Identify which cell holds the provided text, then report its (X, Y) central coordinate. 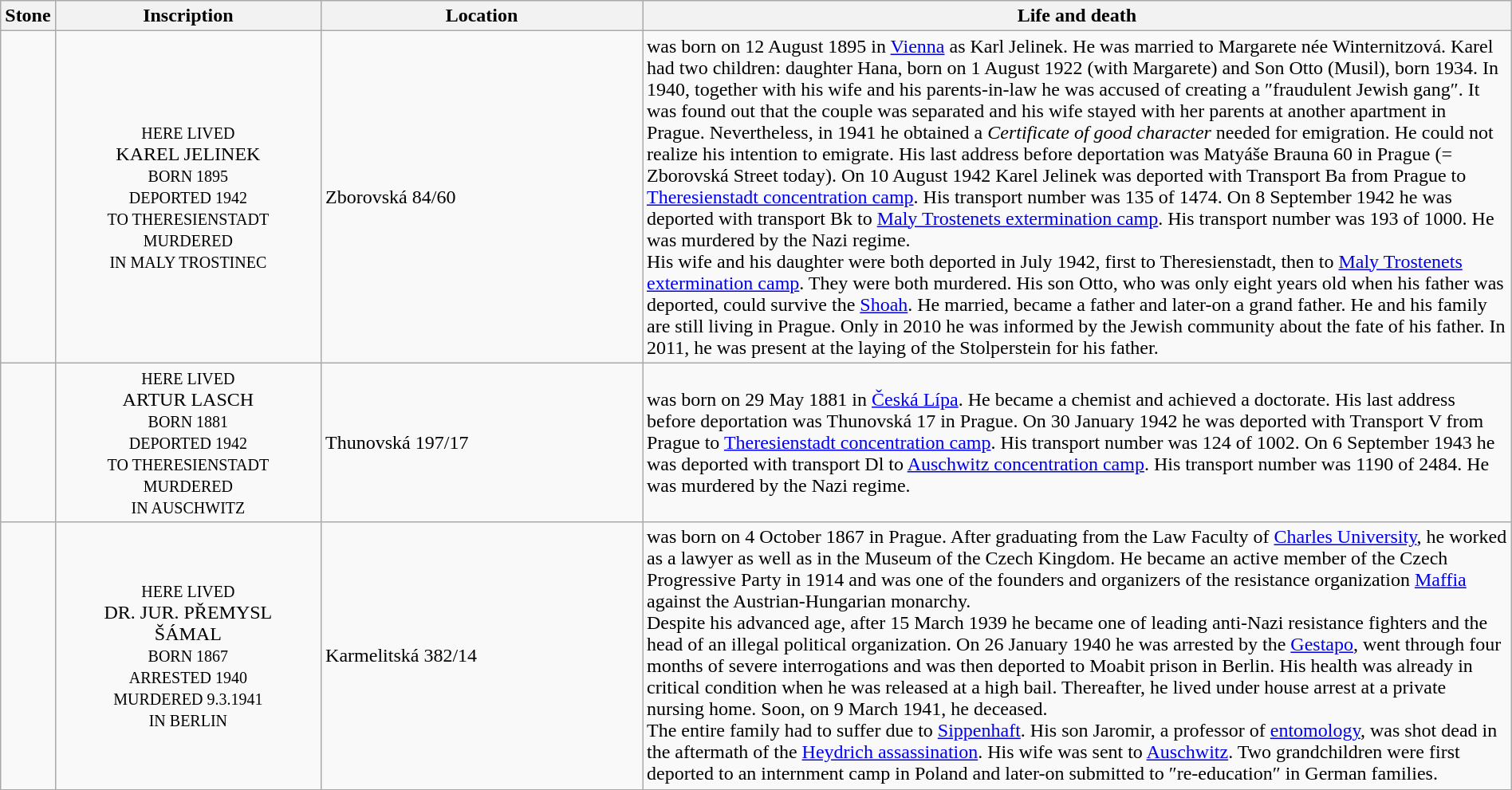
Karmelitská 382/14 (482, 655)
Stone (28, 16)
Life and death (1077, 16)
HERE LIVEDKAREL JELINEKBORN 1895DEPORTED 1942TO THERESIENSTADTMURDEREDIN MALY TROSTINEC (188, 197)
Inscription (188, 16)
HERE LIVEDARTUR LASCHBORN 1881DEPORTED 1942TO THERESIENSTADTMURDEREDIN AUSCHWITZ (188, 442)
Thunovská 197/17 (482, 442)
Zborovská 84/60 (482, 197)
HERE LIVEDDR. JUR. PŘEMYSLŠÁMALBORN 1867ARRESTED 1940MURDERED 9.3.1941IN BERLIN (188, 655)
Location (482, 16)
